Search for the cell housing the specified text and yield its [x, y] center coordinate. 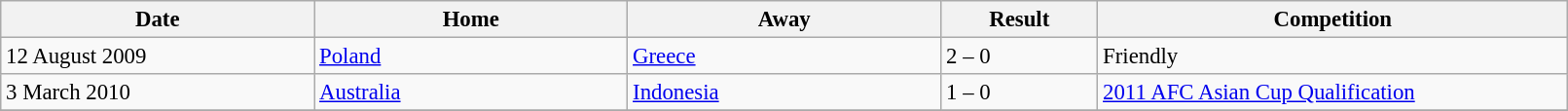
Result [1020, 19]
12 August 2009 [158, 56]
2 – 0 [1020, 56]
1 – 0 [1020, 92]
Home [471, 19]
2011 AFC Asian Cup Qualification [1333, 92]
Poland [471, 56]
Away [784, 19]
Competition [1333, 19]
Indonesia [784, 92]
3 March 2010 [158, 92]
Date [158, 19]
Australia [471, 92]
Greece [784, 56]
Friendly [1333, 56]
